Locate the cell with the specified text and output its [X, Y] center coordinate. 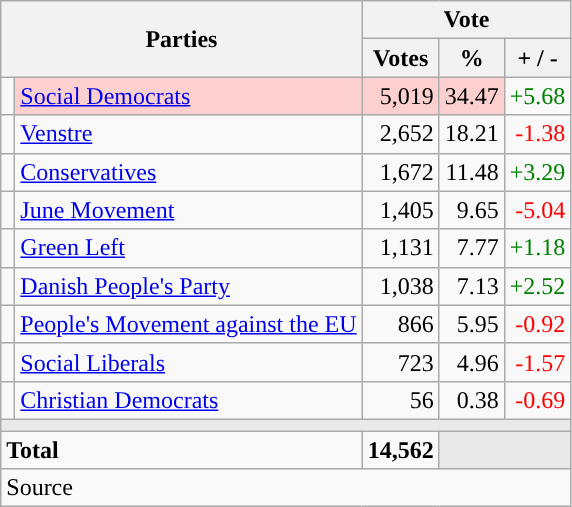
Source [286, 488]
June Movement [188, 210]
+3.29 [538, 172]
Christian Democrats [188, 400]
-0.92 [538, 324]
% [472, 58]
-1.57 [538, 362]
Conservatives [188, 172]
Venstre [188, 134]
Votes [400, 58]
People's Movement against the EU [188, 324]
+ / - [538, 58]
18.21 [472, 134]
Social Liberals [188, 362]
Total [182, 449]
56 [400, 400]
-1.38 [538, 134]
1,672 [400, 172]
2,652 [400, 134]
4.96 [472, 362]
7.13 [472, 286]
1,131 [400, 248]
34.47 [472, 96]
5,019 [400, 96]
-5.04 [538, 210]
723 [400, 362]
1,405 [400, 210]
Danish People's Party [188, 286]
14,562 [400, 449]
7.77 [472, 248]
Green Left [188, 248]
5.95 [472, 324]
+2.52 [538, 286]
Parties [182, 39]
866 [400, 324]
Vote [466, 20]
11.48 [472, 172]
-0.69 [538, 400]
+5.68 [538, 96]
1,038 [400, 286]
0.38 [472, 400]
9.65 [472, 210]
Social Democrats [188, 96]
+1.18 [538, 248]
